Return the [X, Y] coordinate for the center point of the cell that contains the specified text.  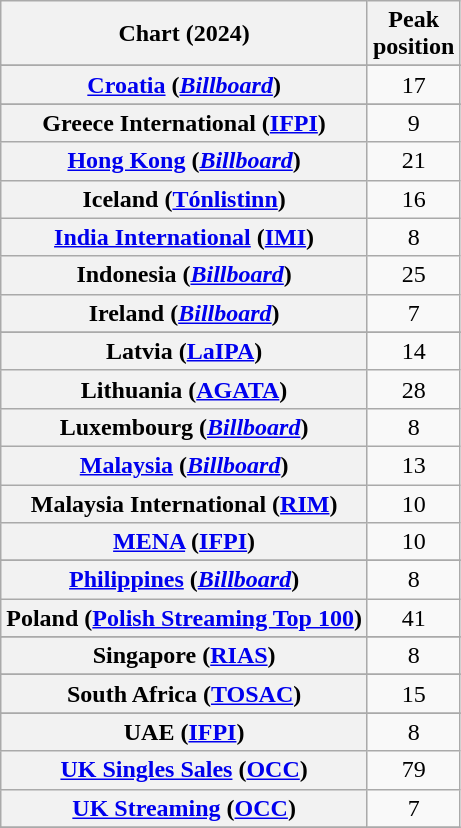
Poland (Polish Streaming Top 100) [184, 618]
41 [413, 618]
Iceland (Tónlistinn) [184, 199]
Indonesia (Billboard) [184, 275]
UK Streaming (OCC) [184, 808]
MENA (IFPI) [184, 542]
28 [413, 389]
Philippines (Billboard) [184, 580]
Luxembourg (Billboard) [184, 427]
79 [413, 770]
9 [413, 123]
Hong Kong (Billboard) [184, 161]
Latvia (LaIPA) [184, 351]
17 [413, 85]
Malaysia (Billboard) [184, 465]
15 [413, 694]
Chart (2024) [184, 34]
UK Singles Sales (OCC) [184, 770]
Greece International (IFPI) [184, 123]
21 [413, 161]
Ireland (Billboard) [184, 313]
Lithuania (AGATA) [184, 389]
25 [413, 275]
UAE (IFPI) [184, 732]
13 [413, 465]
Croatia (Billboard) [184, 85]
16 [413, 199]
Peakposition [413, 34]
Singapore (RIAS) [184, 656]
Malaysia International (RIM) [184, 503]
India International (IMI) [184, 237]
14 [413, 351]
South Africa (TOSAC) [184, 694]
